Extract the (x, y) coordinate from the center of the cell holding the provided text.  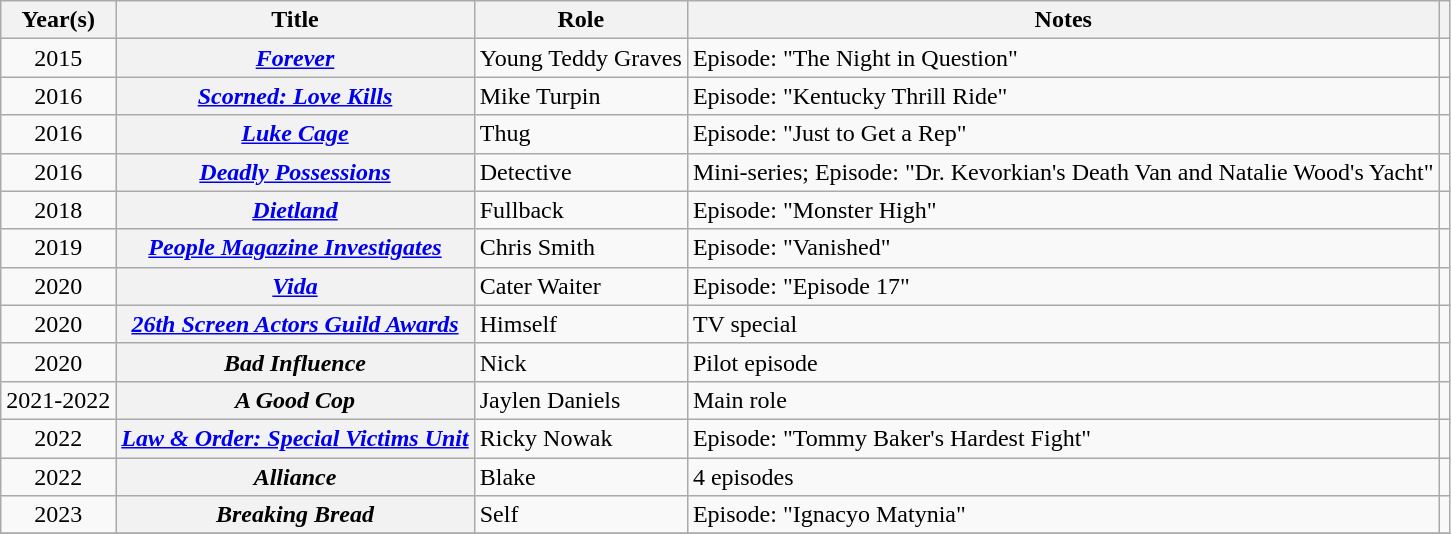
Breaking Bread (295, 515)
Title (295, 20)
Role (580, 20)
Fullback (580, 210)
Law & Order: Special Victims Unit (295, 438)
Blake (580, 477)
Episode: "Kentucky Thrill Ride" (1063, 96)
Young Teddy Graves (580, 58)
Nick (580, 362)
Chris Smith (580, 248)
Episode: "Just to Get a Rep" (1063, 134)
Ricky Nowak (580, 438)
2015 (58, 58)
TV special (1063, 324)
Main role (1063, 400)
Luke Cage (295, 134)
Self (580, 515)
2023 (58, 515)
2019 (58, 248)
26th Screen Actors Guild Awards (295, 324)
People Magazine Investigates (295, 248)
Notes (1063, 20)
Bad Influence (295, 362)
Forever (295, 58)
Mini-series; Episode: "Dr. Kevorkian's Death Van and Natalie Wood's Yacht" (1063, 172)
Thug (580, 134)
Himself (580, 324)
Jaylen Daniels (580, 400)
Vida (295, 286)
Scorned: Love Kills (295, 96)
Dietland (295, 210)
Detective (580, 172)
4 episodes (1063, 477)
Deadly Possessions (295, 172)
A Good Cop (295, 400)
Year(s) (58, 20)
Pilot episode (1063, 362)
Alliance (295, 477)
Cater Waiter (580, 286)
2021-2022 (58, 400)
Episode: "Vanished" (1063, 248)
Episode: "Monster High" (1063, 210)
Episode: "Episode 17" (1063, 286)
Mike Turpin (580, 96)
Episode: "Tommy Baker's Hardest Fight" (1063, 438)
Episode: "The Night in Question" (1063, 58)
Episode: "Ignacyo Matynia" (1063, 515)
2018 (58, 210)
